Locate the cell with the specified text and output its [X, Y] center coordinate. 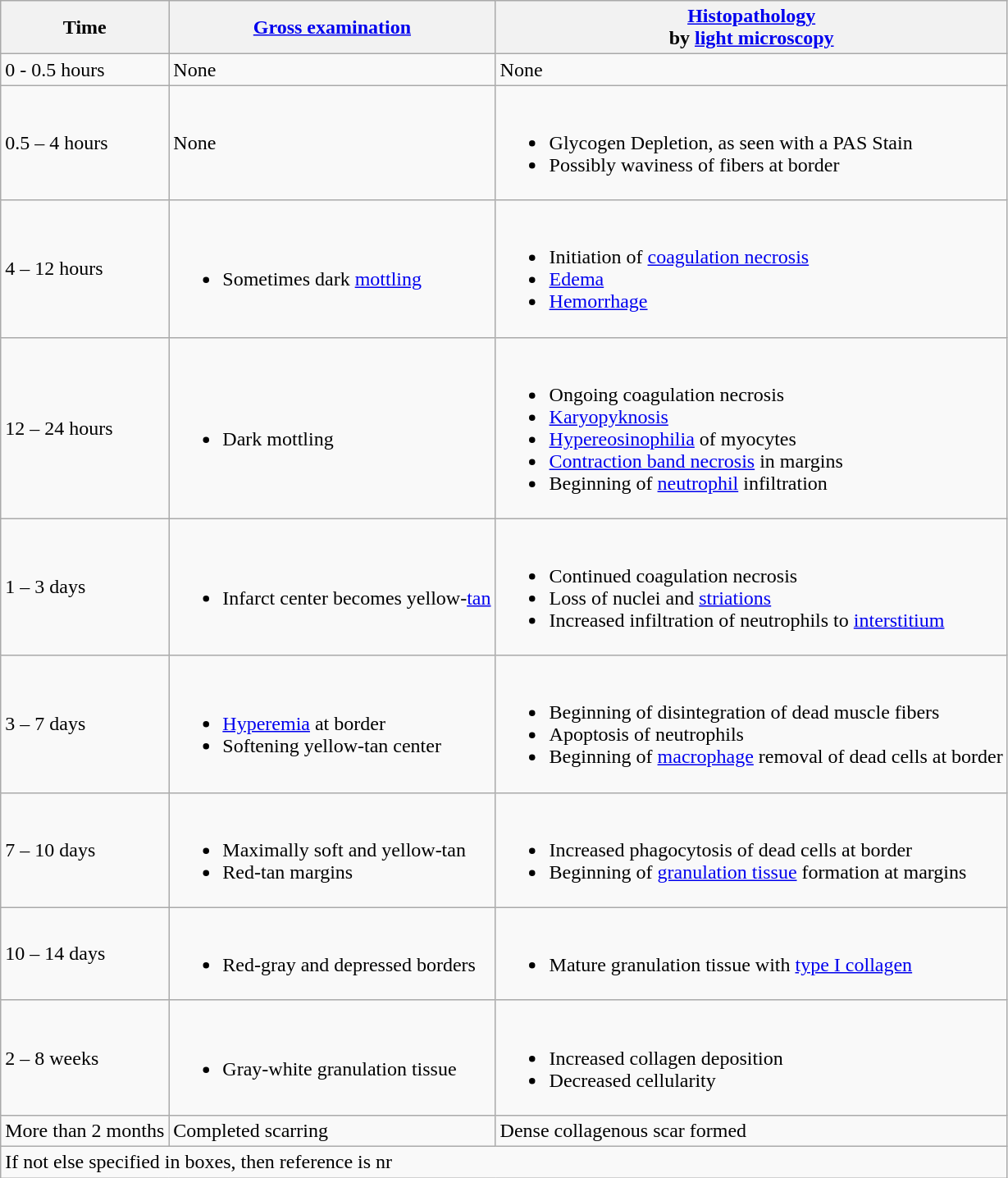
Infarct center becomes yellow-tan [332, 587]
Continued coagulation necrosisLoss of nuclei and striationsIncreased infiltration of neutrophils to interstitium [751, 587]
2 – 8 weeks [85, 1057]
Beginning of disintegration of dead muscle fibersApoptosis of neutrophilsBeginning of macrophage removal of dead cells at border [751, 724]
Hyperemia at borderSoftening yellow-tan center [332, 724]
Sometimes dark mottling [332, 269]
Ongoing coagulation necrosisKaryopyknosisHypereosinophilia of myocytesContraction band necrosis in marginsBeginning of neutrophil infiltration [751, 428]
12 – 24 hours [85, 428]
Red-gray and depressed borders [332, 953]
7 – 10 days [85, 850]
10 – 14 days [85, 953]
Histopathology by light microscopy [751, 28]
Increased collagen depositionDecreased cellularity [751, 1057]
Maximally soft and yellow-tanRed-tan margins [332, 850]
0.5 – 4 hours [85, 143]
4 – 12 hours [85, 269]
Dense collagenous scar formed [751, 1130]
Initiation of coagulation necrosisEdemaHemorrhage [751, 269]
Gross examination [332, 28]
Dark mottling [332, 428]
Mature granulation tissue with type I collagen [751, 953]
0 - 0.5 hours [85, 70]
Increased phagocytosis of dead cells at borderBeginning of granulation tissue formation at margins [751, 850]
If not else specified in boxes, then reference is nr [504, 1162]
1 – 3 days [85, 587]
3 – 7 days [85, 724]
Glycogen Depletion, as seen with a PAS StainPossibly waviness of fibers at border [751, 143]
Completed scarring [332, 1130]
Time [85, 28]
Gray-white granulation tissue [332, 1057]
More than 2 months [85, 1130]
